Find where the given text appears and provide that cell's center as [x, y] coordinate. 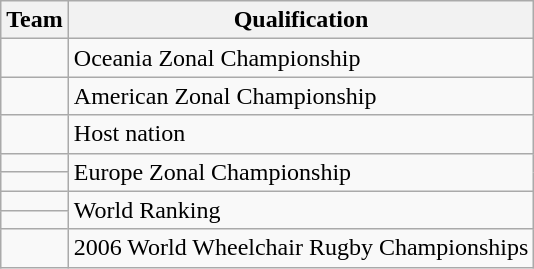
World Ranking [301, 210]
Team [35, 20]
2006 World Wheelchair Rugby Championships [301, 248]
American Zonal Championship [301, 96]
Oceania Zonal Championship [301, 58]
Qualification [301, 20]
Europe Zonal Championship [301, 172]
Host nation [301, 134]
